Return the (X, Y) coordinate for the center point of the cell that contains the specified text.  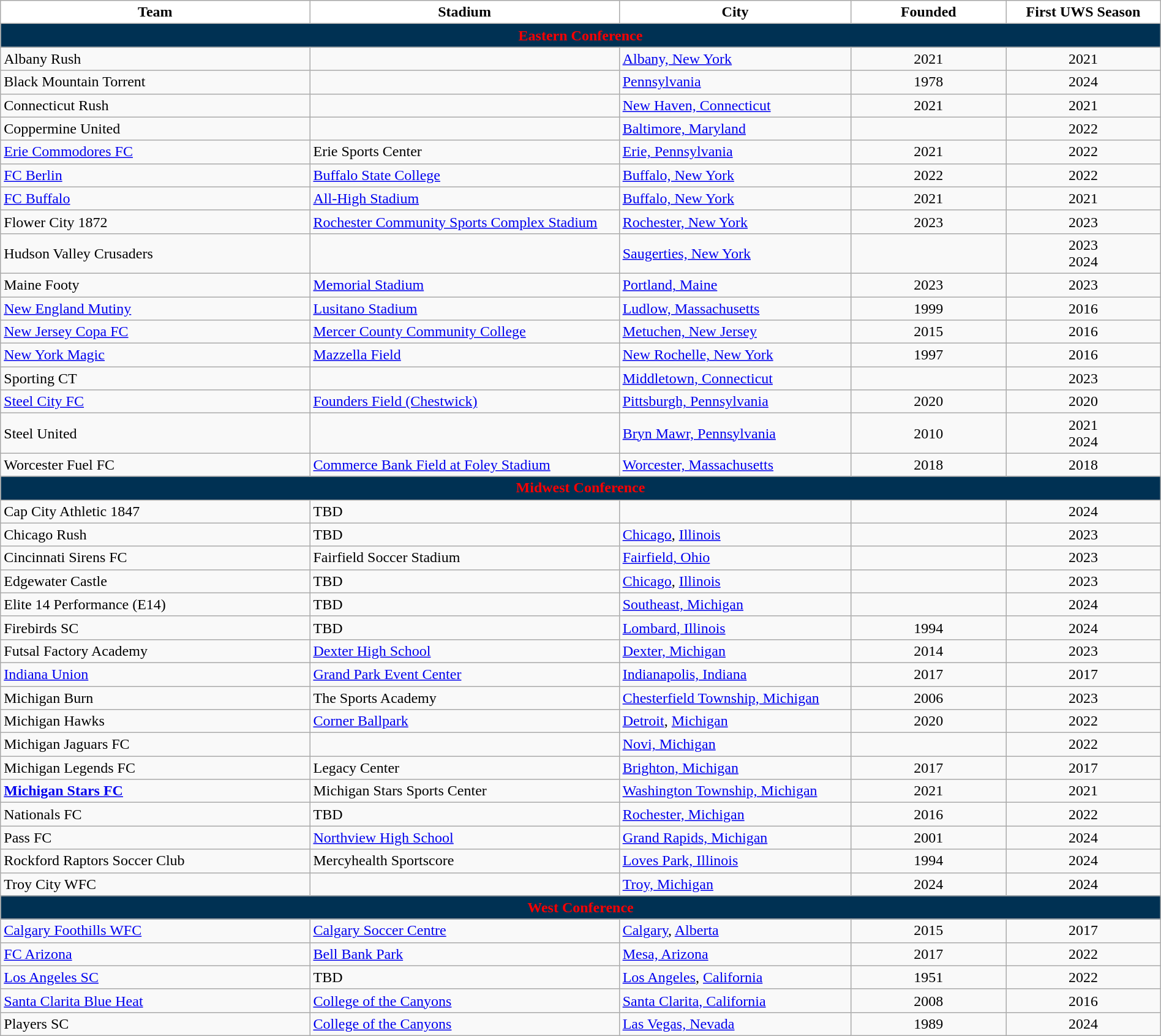
New Rochelle, New York (735, 355)
Bryn Mawr, Pennsylvania (735, 434)
FC Berlin (156, 175)
Southeast, Michigan (735, 604)
Troy City WFC (156, 884)
Futsal Factory Academy (156, 651)
Cap City Athletic 1847 (156, 511)
Albany, New York (735, 59)
Grand Park Event Center (464, 674)
West Conference (580, 907)
Mesa, Arizona (735, 954)
Corner Ballpark (464, 721)
Chesterfield Township, Michigan (735, 697)
Los Angeles, California (735, 977)
Calgary Foothills WFC (156, 931)
Michigan Hawks (156, 721)
Commerce Bank Field at Foley Stadium (464, 465)
2006 (928, 697)
Pass FC (156, 838)
All-High Stadium (464, 198)
1989 (928, 1024)
City (735, 12)
2001 (928, 838)
Albany Rush (156, 59)
Lombard, Illinois (735, 628)
Buffalo State College (464, 175)
Hudson Valley Crusaders (156, 253)
Flower City 1872 (156, 222)
Founders Field (Chestwick) (464, 402)
Elite 14 Performance (E14) (156, 604)
Saugerties, New York (735, 253)
Fairfield Soccer Stadium (464, 558)
Loves Park, Illinois (735, 861)
2008 (928, 1000)
Portland, Maine (735, 285)
Eastern Conference (580, 36)
Ludlow, Massachusetts (735, 308)
The Sports Academy (464, 697)
FC Arizona (156, 954)
Rockford Raptors Soccer Club (156, 861)
20232024 (1084, 253)
Mercer County Community College (464, 332)
Michigan Jaguars FC (156, 745)
Midwest Conference (580, 488)
Baltimore, Maryland (735, 129)
Grand Rapids, Michigan (735, 838)
Michigan Stars Sports Center (464, 791)
1951 (928, 977)
Metuchen, New Jersey (735, 332)
Indianapolis, Indiana (735, 674)
New York Magic (156, 355)
Players SC (156, 1024)
Detroit, Michigan (735, 721)
Steel United (156, 434)
Memorial Stadium (464, 285)
Mercyhealth Sportscore (464, 861)
Indiana Union (156, 674)
Rochester, Michigan (735, 814)
Michigan Burn (156, 697)
1978 (928, 82)
Legacy Center (464, 768)
Black Mountain Torrent (156, 82)
Steel City FC (156, 402)
2010 (928, 434)
Dexter, Michigan (735, 651)
Rochester, New York (735, 222)
Erie, Pennsylvania (735, 152)
Lusitano Stadium (464, 308)
Calgary Soccer Centre (464, 931)
Worcester Fuel FC (156, 465)
Dexter High School (464, 651)
Santa Clarita Blue Heat (156, 1000)
Northview High School (464, 838)
2014 (928, 651)
Troy, Michigan (735, 884)
Calgary, Alberta (735, 931)
Founded (928, 12)
Mazzella Field (464, 355)
New Jersey Copa FC (156, 332)
Team (156, 12)
Cincinnati Sirens FC (156, 558)
Santa Clarita, California (735, 1000)
Firebirds SC (156, 628)
Nationals FC (156, 814)
Los Angeles SC (156, 977)
Rochester Community Sports Complex Stadium (464, 222)
Sporting CT (156, 378)
Novi, Michigan (735, 745)
Coppermine United (156, 129)
Edgewater Castle (156, 581)
Stadium (464, 12)
Erie Sports Center (464, 152)
Pennsylvania (735, 82)
20212024 (1084, 434)
Bell Bank Park (464, 954)
Connecticut Rush (156, 105)
New Haven, Connecticut (735, 105)
Michigan Stars FC (156, 791)
Las Vegas, Nevada (735, 1024)
Chicago Rush (156, 535)
1997 (928, 355)
Brighton, Michigan (735, 768)
Michigan Legends FC (156, 768)
Middletown, Connecticut (735, 378)
Washington Township, Michigan (735, 791)
New England Mutiny (156, 308)
Fairfield, Ohio (735, 558)
Maine Footy (156, 285)
Pittsburgh, Pennsylvania (735, 402)
Erie Commodores FC (156, 152)
1999 (928, 308)
First UWS Season (1084, 12)
FC Buffalo (156, 198)
Worcester, Massachusetts (735, 465)
